Pinpoint the cell where the given text exists, returning its (x, y) midpoint coordinate. 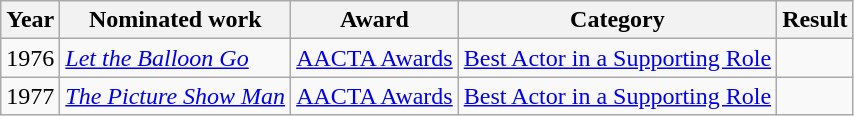
1976 (30, 58)
Award (375, 20)
1977 (30, 96)
Category (617, 20)
Year (30, 20)
Let the Balloon Go (176, 58)
Nominated work (176, 20)
Result (815, 20)
The Picture Show Man (176, 96)
